Scan for the cell matching the given text and deliver its (X, Y) coordinate at center. 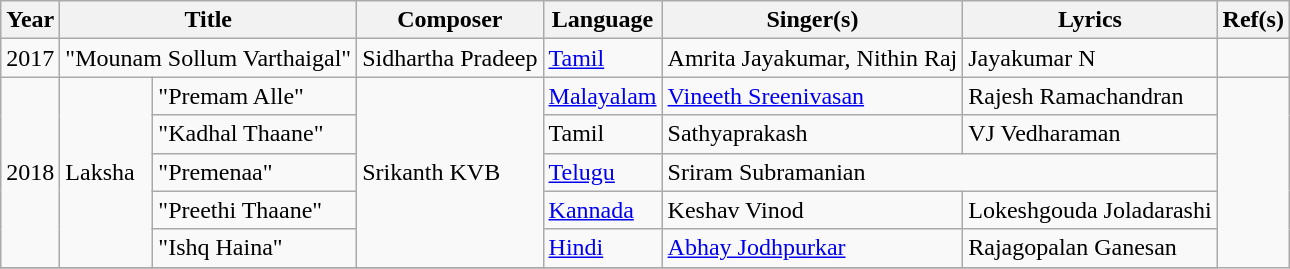
Title (208, 20)
Malayalam (602, 96)
Srikanth KVB (450, 172)
2018 (30, 172)
"Premenaa" (255, 172)
Sriram Subramanian (940, 172)
Composer (450, 20)
"Preethi Thaane" (255, 210)
Sathyaprakash (812, 134)
"Mounam Sollum Varthaigal" (208, 58)
Keshav Vinod (812, 210)
Amrita Jayakumar, Nithin Raj (812, 58)
VJ Vedharaman (1090, 134)
Lokeshgouda Joladarashi (1090, 210)
2017 (30, 58)
Telugu (602, 172)
Ref(s) (1253, 20)
"Premam Alle" (255, 96)
Kannada (602, 210)
Vineeth Sreenivasan (812, 96)
Year (30, 20)
Rajagopalan Ganesan (1090, 248)
"Ishq Haina" (255, 248)
"Kadhal Thaane" (255, 134)
Sidhartha Pradeep (450, 58)
Hindi (602, 248)
Language (602, 20)
Singer(s) (812, 20)
Rajesh Ramachandran (1090, 96)
Lyrics (1090, 20)
Abhay Jodhpurkar (812, 248)
Laksha (106, 172)
Jayakumar N (1090, 58)
